Pinpoint the cell where the given text exists, returning its [X, Y] midpoint coordinate. 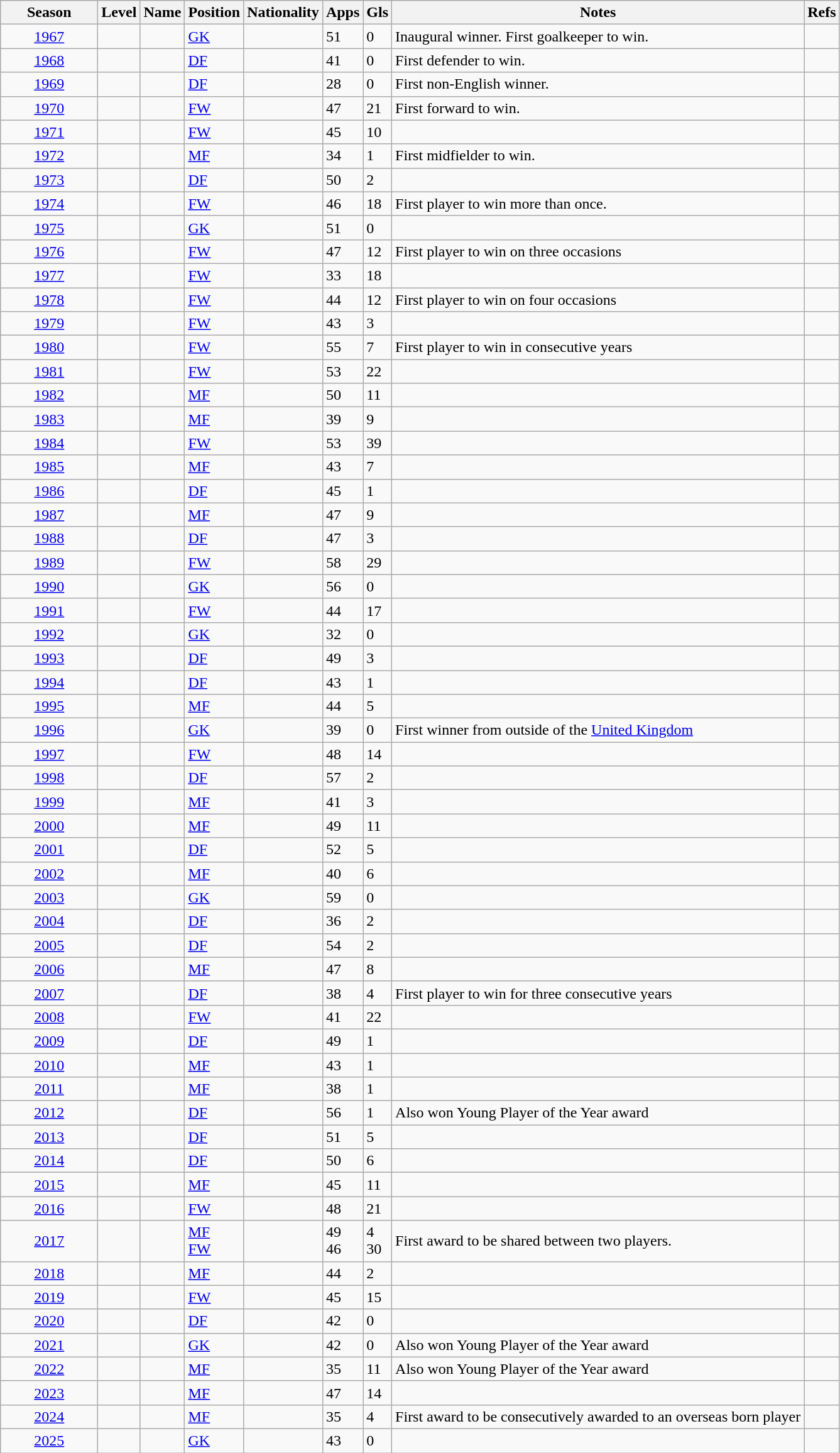
1995 [49, 706]
10 [378, 132]
32 [342, 634]
36 [342, 921]
29 [378, 562]
First award to be consecutively awarded to an overseas born player [598, 1417]
1996 [49, 730]
2010 [49, 1065]
2011 [49, 1089]
1977 [49, 275]
First player to win more than once. [598, 204]
2016 [49, 1209]
First defender to win. [598, 60]
2020 [49, 1321]
57 [342, 778]
1971 [49, 132]
2003 [49, 897]
First player to win for three consecutive years [598, 993]
2014 [49, 1161]
2019 [49, 1297]
2022 [49, 1369]
2008 [49, 1017]
2012 [49, 1113]
1981 [49, 371]
1976 [49, 251]
1983 [49, 419]
2009 [49, 1041]
1989 [49, 562]
2005 [49, 945]
Gls [378, 13]
1980 [49, 348]
1973 [49, 180]
1988 [49, 539]
2025 [49, 1440]
1979 [49, 324]
First player to win on four occasions [598, 300]
2000 [49, 826]
2017 [49, 1241]
54 [342, 945]
1991 [49, 610]
First winner from outside of the United Kingdom [598, 730]
Name [162, 13]
55 [342, 348]
First player to win in consecutive years [598, 348]
2023 [49, 1393]
2024 [49, 1417]
1994 [49, 682]
2013 [49, 1137]
1978 [49, 300]
8 [378, 969]
52 [342, 850]
Position [214, 13]
2004 [49, 921]
2018 [49, 1273]
2021 [49, 1345]
17 [378, 610]
2001 [49, 850]
First forward to win. [598, 108]
2006 [49, 969]
2002 [49, 874]
1970 [49, 108]
Apps [342, 13]
1967 [49, 36]
1999 [49, 802]
1974 [49, 204]
Season [49, 13]
1987 [49, 515]
1975 [49, 228]
1982 [49, 395]
1990 [49, 586]
58 [342, 562]
MFFW [214, 1241]
1997 [49, 754]
1984 [49, 443]
430 [378, 1241]
1972 [49, 156]
1993 [49, 658]
1998 [49, 778]
Level [119, 13]
40 [342, 874]
2007 [49, 993]
1969 [49, 84]
1992 [49, 634]
2015 [49, 1185]
Inaugural winner. First goalkeeper to win. [598, 36]
1986 [49, 491]
Nationality [283, 13]
4946 [342, 1241]
1968 [49, 60]
28 [342, 84]
Refs [822, 13]
First player to win on three occasions [598, 251]
First midfielder to win. [598, 156]
1985 [49, 467]
15 [378, 1297]
34 [342, 156]
First non-English winner. [598, 84]
33 [342, 275]
46 [342, 204]
Notes [598, 13]
First award to be shared between two players. [598, 1241]
59 [342, 897]
